Search for the cell housing the specified text and yield its [X, Y] center coordinate. 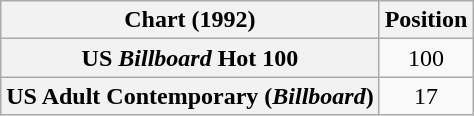
Chart (1992) [190, 20]
US Adult Contemporary (Billboard) [190, 96]
US Billboard Hot 100 [190, 58]
17 [426, 96]
Position [426, 20]
100 [426, 58]
